Return (x, y) of the center of cell containing provided text 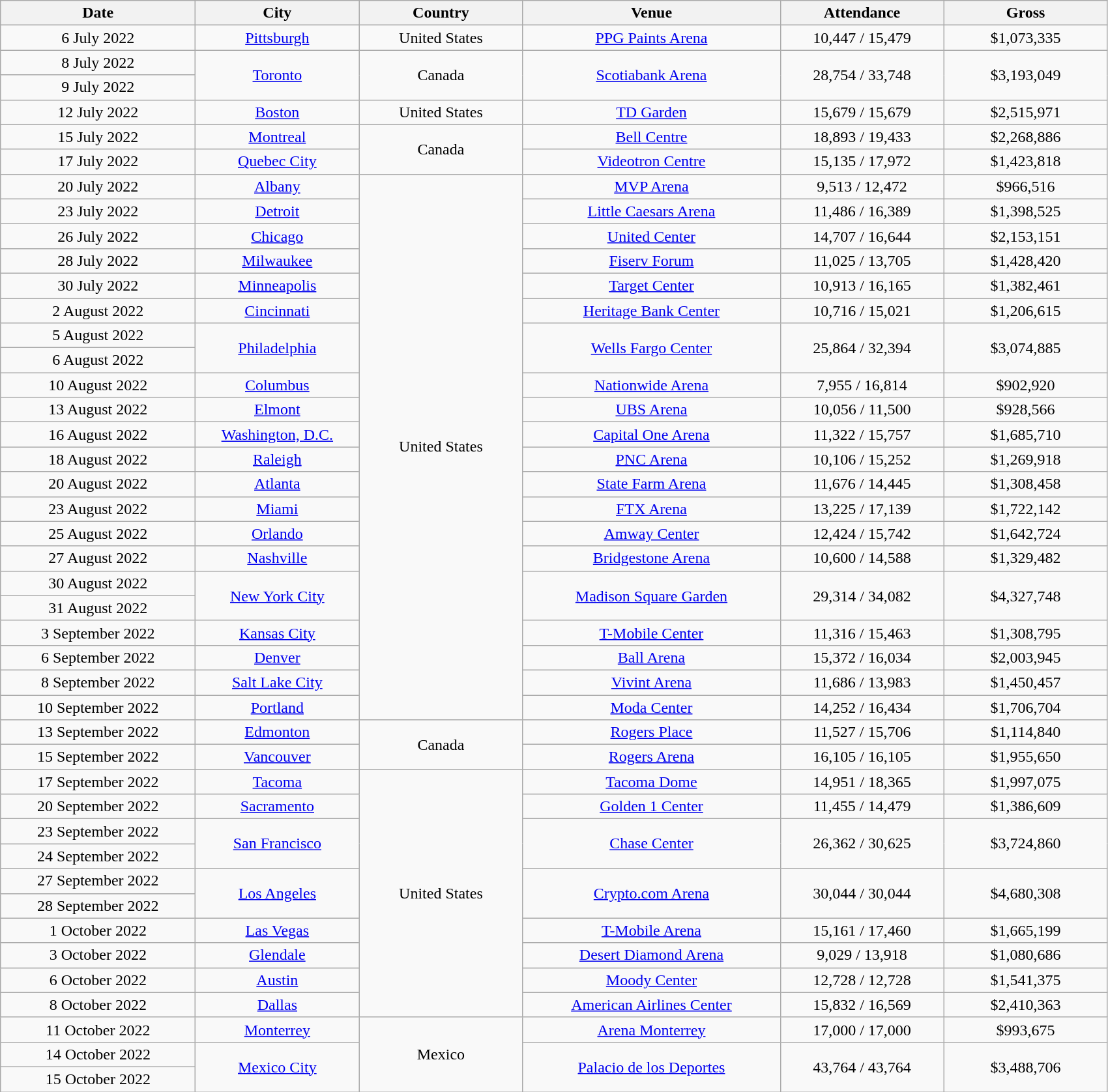
Wells Fargo Center (652, 348)
Fiserv Forum (652, 261)
$1,269,918 (1026, 459)
Montreal (278, 137)
11,025 / 13,705 (862, 261)
15,372 / 16,034 (862, 657)
Detroit (278, 211)
Los Angeles (278, 893)
12 July 2022 (98, 112)
Edmonton (278, 732)
$1,665,199 (1026, 930)
Little Caesars Arena (652, 211)
24 September 2022 (98, 856)
$2,410,363 (1026, 1005)
5 August 2022 (98, 336)
20 August 2022 (98, 484)
10 August 2022 (98, 385)
Monterrey (278, 1029)
Heritage Bank Center (652, 311)
Cincinnati (278, 311)
6 September 2022 (98, 657)
30 July 2022 (98, 285)
29,314 / 34,082 (862, 596)
Raleigh (278, 459)
12,728 / 12,728 (862, 980)
28 July 2022 (98, 261)
Moody Center (652, 980)
State Farm Arena (652, 484)
New York City (278, 596)
11,676 / 14,445 (862, 484)
T-Mobile Arena (652, 930)
15,135 / 17,972 (862, 162)
7,955 / 16,814 (862, 385)
$1,450,457 (1026, 682)
City (278, 13)
$1,080,686 (1026, 955)
Boston (278, 112)
15,161 / 17,460 (862, 930)
Target Center (652, 285)
American Airlines Center (652, 1005)
Minneapolis (278, 285)
Attendance (862, 13)
Orlando (278, 534)
Kansas City (278, 633)
17 September 2022 (98, 782)
11,686 / 13,983 (862, 682)
26 July 2022 (98, 236)
Toronto (278, 75)
Austin (278, 980)
$3,488,706 (1026, 1067)
3 September 2022 (98, 633)
Mexico City (278, 1067)
Ball Arena (652, 657)
Miami (278, 509)
$1,073,335 (1026, 38)
17 July 2022 (98, 162)
Rogers Place (652, 732)
3 October 2022 (98, 955)
$1,685,710 (1026, 435)
15 October 2022 (98, 1079)
$1,206,615 (1026, 311)
United Center (652, 236)
16,105 / 16,105 (862, 757)
$1,997,075 (1026, 782)
Palacio de los Deportes (652, 1067)
$1,398,525 (1026, 211)
Bell Centre (652, 137)
Chase Center (652, 844)
$1,308,458 (1026, 484)
Arena Monterrey (652, 1029)
Gross (1026, 13)
$3,074,885 (1026, 348)
$1,114,840 (1026, 732)
Washington, D.C. (278, 435)
Denver (278, 657)
Glendale (278, 955)
31 August 2022 (98, 608)
6 July 2022 (98, 38)
$993,675 (1026, 1029)
10,447 / 15,479 (862, 38)
$1,386,609 (1026, 807)
23 July 2022 (98, 211)
14,707 / 16,644 (862, 236)
23 September 2022 (98, 831)
$4,680,308 (1026, 893)
$1,955,650 (1026, 757)
26,362 / 30,625 (862, 844)
10,106 / 15,252 (862, 459)
18,893 / 19,433 (862, 137)
$3,193,049 (1026, 75)
$1,423,818 (1026, 162)
Pittsburgh (278, 38)
25 August 2022 (98, 534)
T-Mobile Center (652, 633)
Capital One Arena (652, 435)
Venue (652, 13)
Madison Square Garden (652, 596)
$1,308,795 (1026, 633)
Portland (278, 707)
Chicago (278, 236)
$1,329,482 (1026, 558)
9,029 / 13,918 (862, 955)
Tacoma (278, 782)
11,316 / 15,463 (862, 633)
Albany (278, 186)
Country (441, 13)
Atlanta (278, 484)
Columbus (278, 385)
13 August 2022 (98, 410)
$3,724,860 (1026, 844)
15,832 / 16,569 (862, 1005)
14,252 / 16,434 (862, 707)
Salt Lake City (278, 682)
TD Garden (652, 112)
11,486 / 16,389 (862, 211)
Las Vegas (278, 930)
Golden 1 Center (652, 807)
Nationwide Arena (652, 385)
28,754 / 33,748 (862, 75)
Quebec City (278, 162)
14,951 / 18,365 (862, 782)
6 October 2022 (98, 980)
8 July 2022 (98, 63)
$2,515,971 (1026, 112)
8 October 2022 (98, 1005)
Date (98, 13)
15 July 2022 (98, 137)
$902,920 (1026, 385)
PNC Arena (652, 459)
$1,541,375 (1026, 980)
13 September 2022 (98, 732)
$2,003,945 (1026, 657)
Sacramento (278, 807)
8 September 2022 (98, 682)
Bridgestone Arena (652, 558)
27 August 2022 (98, 558)
6 August 2022 (98, 360)
Amway Center (652, 534)
San Francisco (278, 844)
43,764 / 43,764 (862, 1067)
13,225 / 17,139 (862, 509)
20 July 2022 (98, 186)
15,679 / 15,679 (862, 112)
$1,382,461 (1026, 285)
30 August 2022 (98, 583)
$928,566 (1026, 410)
$966,516 (1026, 186)
$1,722,142 (1026, 509)
11,527 / 15,706 (862, 732)
28 September 2022 (98, 906)
$1,642,724 (1026, 534)
10,913 / 16,165 (862, 285)
10,056 / 11,500 (862, 410)
$1,706,704 (1026, 707)
10 September 2022 (98, 707)
PPG Paints Arena (652, 38)
23 August 2022 (98, 509)
11,455 / 14,479 (862, 807)
Dallas (278, 1005)
$1,428,420 (1026, 261)
12,424 / 15,742 (862, 534)
16 August 2022 (98, 435)
20 September 2022 (98, 807)
9 July 2022 (98, 87)
Desert Diamond Arena (652, 955)
Videotron Centre (652, 162)
15 September 2022 (98, 757)
11 October 2022 (98, 1029)
14 October 2022 (98, 1054)
Elmont (278, 410)
$4,327,748 (1026, 596)
Nashville (278, 558)
$2,268,886 (1026, 137)
Milwaukee (278, 261)
10,716 / 15,021 (862, 311)
30,044 / 30,044 (862, 893)
Tacoma Dome (652, 782)
Moda Center (652, 707)
11,322 / 15,757 (862, 435)
UBS Arena (652, 410)
Rogers Arena (652, 757)
1 October 2022 (98, 930)
MVP Arena (652, 186)
Philadelphia (278, 348)
27 September 2022 (98, 881)
Mexico (441, 1054)
Vancouver (278, 757)
Vivint Arena (652, 682)
9,513 / 12,472 (862, 186)
25,864 / 32,394 (862, 348)
10,600 / 14,588 (862, 558)
Scotiabank Arena (652, 75)
2 August 2022 (98, 311)
FTX Arena (652, 509)
Crypto.com Arena (652, 893)
$2,153,151 (1026, 236)
18 August 2022 (98, 459)
17,000 / 17,000 (862, 1029)
